From the cell containing the given text, extract its center point as [X, Y] coordinate. 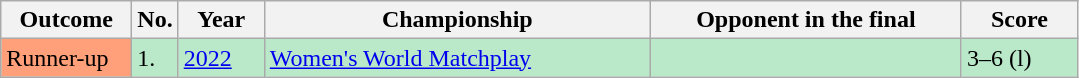
Score [1019, 20]
Championship [457, 20]
Outcome [66, 20]
Runner-up [66, 58]
2022 [221, 58]
3–6 (l) [1019, 58]
Opponent in the final [806, 20]
No. [155, 20]
Women's World Matchplay [457, 58]
1. [155, 58]
Year [221, 20]
